Return the [x, y] coordinate for the center point of the cell that contains the specified text.  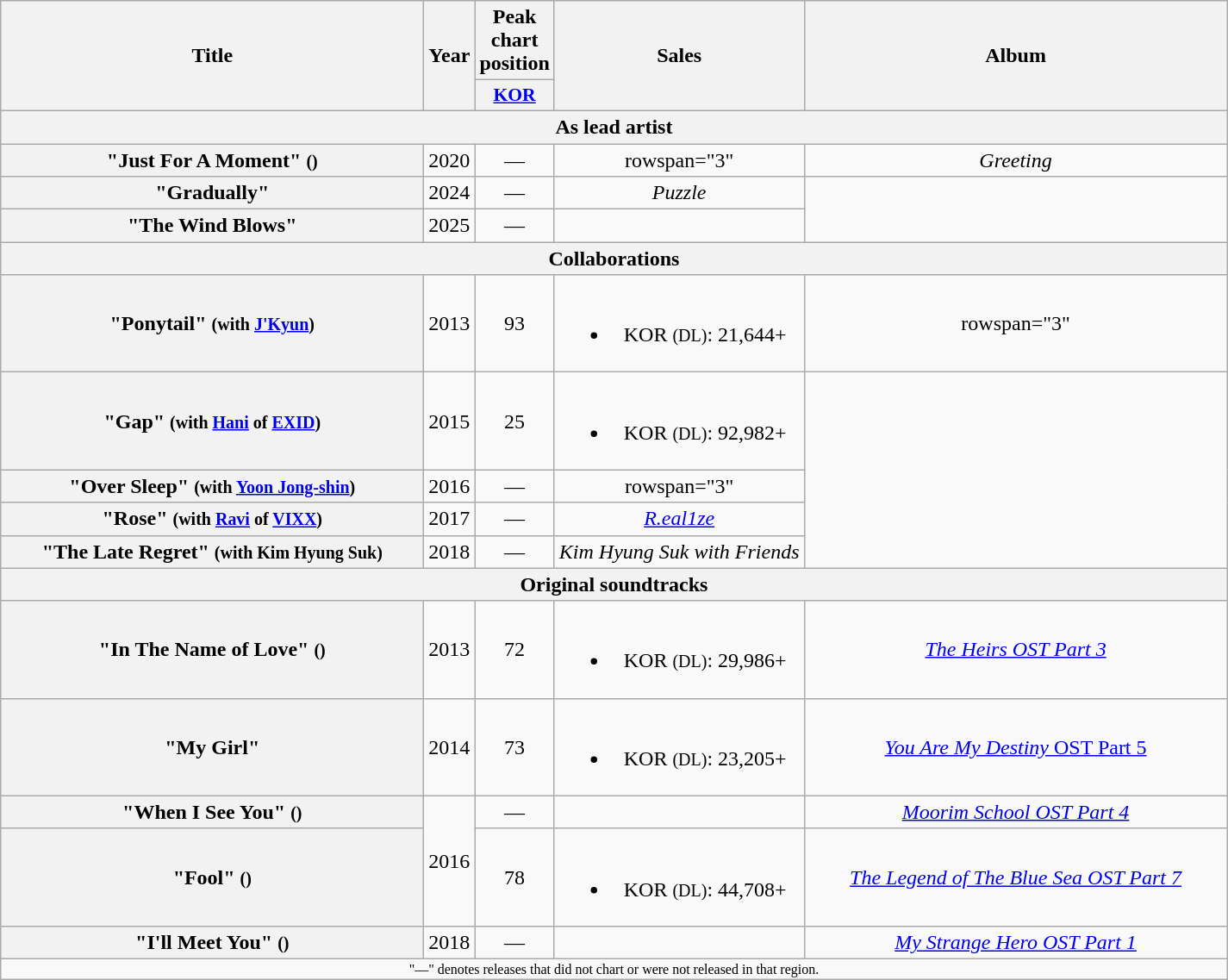
Puzzle [679, 193]
"I'll Meet You" () [212, 942]
Peak chart position [514, 41]
93 [514, 324]
"In The Name of Love" () [212, 650]
2024 [450, 193]
"—" denotes releases that did not chart or were not released in that region. [614, 969]
2015 [450, 421]
"The Late Regret" (with Kim Hyung Suk) [212, 552]
"When I See You" () [212, 812]
Moorim School OST Part 4 [1015, 812]
KOR (DL): 21,644+ [679, 324]
Sales [679, 56]
KOR (DL): 92,982+ [679, 421]
Greeting [1015, 159]
Year [450, 56]
Collaborations [614, 259]
"Gradually" [212, 193]
"Rose" (with Ravi of VIXX) [212, 519]
You Are My Destiny OST Part 5 [1015, 746]
KOR (DL): 23,205+ [679, 746]
2014 [450, 746]
Title [212, 56]
R.eal1ze [679, 519]
KOR (DL): 44,708+ [679, 877]
2025 [450, 226]
25 [514, 421]
"The Wind Blows" [212, 226]
The Heirs OST Part 3 [1015, 650]
2020 [450, 159]
"Over Sleep" (with Yoon Jong-shin) [212, 486]
"Just For A Moment" () [212, 159]
KOR [514, 96]
73 [514, 746]
"Gap" (with Hani of EXID) [212, 421]
Kim Hyung Suk with Friends [679, 552]
The Legend of The Blue Sea OST Part 7 [1015, 877]
Album [1015, 56]
"Fool" () [212, 877]
78 [514, 877]
KOR (DL): 29,986+ [679, 650]
"My Girl" [212, 746]
"Ponytail" (with J'Kyun) [212, 324]
2017 [450, 519]
72 [514, 650]
Original soundtracks [614, 584]
My Strange Hero OST Part 1 [1015, 942]
As lead artist [614, 127]
